Scan for the cell matching the given text and deliver its [x, y] coordinate at center. 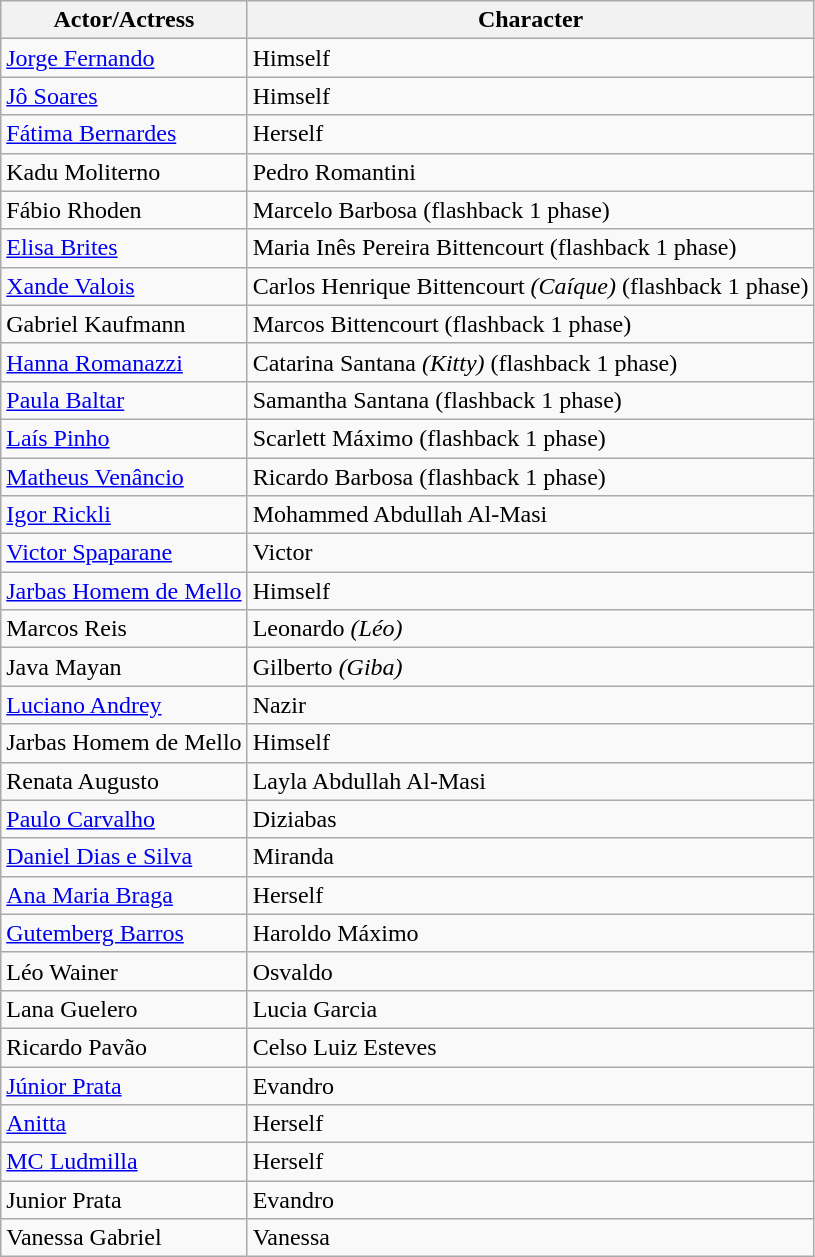
Daniel Dias e Silva [124, 857]
Luciano Andrey [124, 705]
Gabriel Kaufmann [124, 324]
Samantha Santana (flashback 1 phase) [530, 400]
Fátima Bernardes [124, 134]
Ana Maria Braga [124, 895]
Elisa Brites [124, 248]
Renata Augusto [124, 781]
Xande Valois [124, 286]
Kadu Moliterno [124, 172]
Carlos Henrique Bittencourt (Caíque) (flashback 1 phase) [530, 286]
Vanessa Gabriel [124, 1238]
Júnior Prata [124, 1085]
Paula Baltar [124, 400]
Marcos Bittencourt (flashback 1 phase) [530, 324]
Victor [530, 553]
Mohammed Abdullah Al-Masi [530, 515]
Fábio Rhoden [124, 210]
Celso Luiz Esteves [530, 1047]
Pedro Romantini [530, 172]
Victor Spaparane [124, 553]
Leonardo (Léo) [530, 629]
Lana Guelero [124, 1009]
Gilberto (Giba) [530, 667]
Actor/Actress [124, 20]
Marcelo Barbosa (flashback 1 phase) [530, 210]
Lucia Garcia [530, 1009]
Nazir [530, 705]
Miranda [530, 857]
Igor Rickli [124, 515]
Layla Abdullah Al-Masi [530, 781]
Maria Inês Pereira Bittencourt (flashback 1 phase) [530, 248]
Ricardo Pavão [124, 1047]
Laís Pinho [124, 438]
Junior Prata [124, 1200]
Osvaldo [530, 971]
Ricardo Barbosa (flashback 1 phase) [530, 477]
Java Mayan [124, 667]
Gutemberg Barros [124, 933]
Anitta [124, 1124]
Character [530, 20]
Catarina Santana (Kitty) (flashback 1 phase) [530, 362]
Léo Wainer [124, 971]
Paulo Carvalho [124, 819]
Jô Soares [124, 96]
Scarlett Máximo (flashback 1 phase) [530, 438]
Jorge Fernando [124, 58]
Diziabas [530, 819]
MC Ludmilla [124, 1162]
Hanna Romanazzi [124, 362]
Haroldo Máximo [530, 933]
Vanessa [530, 1238]
Matheus Venâncio [124, 477]
Marcos Reis [124, 629]
